Return (x, y) of the center of cell containing provided text 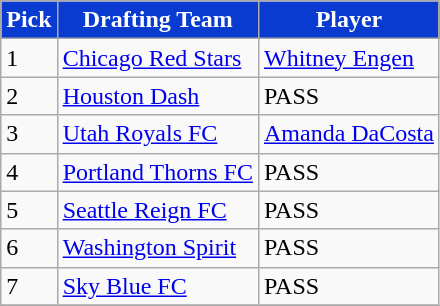
1 (29, 58)
Portland Thorns FC (158, 172)
Utah Royals FC (158, 134)
Washington Spirit (158, 248)
Pick (29, 20)
Sky Blue FC (158, 286)
Houston Dash (158, 96)
2 (29, 96)
Whitney Engen (348, 58)
7 (29, 286)
Player (348, 20)
5 (29, 210)
4 (29, 172)
3 (29, 134)
Chicago Red Stars (158, 58)
Drafting Team (158, 20)
Amanda DaCosta (348, 134)
6 (29, 248)
Seattle Reign FC (158, 210)
